Scan for the cell matching the given text and deliver its [X, Y] coordinate at center. 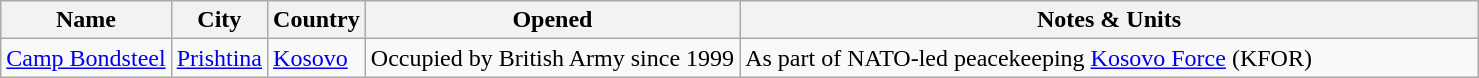
Camp Bondsteel [86, 58]
Name [86, 20]
Occupied by British Army since 1999 [552, 58]
As part of NATO-led peacekeeping Kosovo Force (KFOR) [1110, 58]
Country [317, 20]
Prishtina [219, 58]
Opened [552, 20]
Notes & Units [1110, 20]
Kosovo [317, 58]
City [219, 20]
